Detect which cell encompasses the target text, then output its (X, Y) center coordinate. 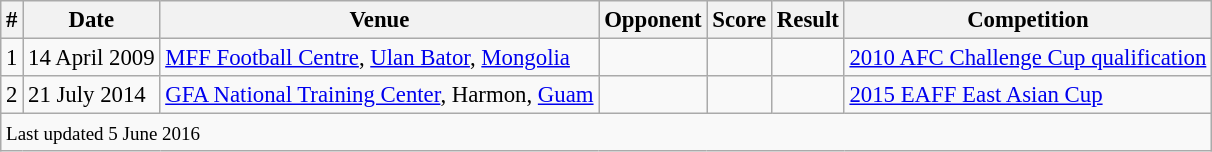
# (12, 20)
1 (12, 58)
2 (12, 95)
Venue (380, 20)
Date (92, 20)
Opponent (653, 20)
Last updated 5 June 2016 (606, 133)
2015 EAFF East Asian Cup (1028, 95)
MFF Football Centre, Ulan Bator, Mongolia (380, 58)
Result (808, 20)
Competition (1028, 20)
Score (740, 20)
14 April 2009 (92, 58)
2010 AFC Challenge Cup qualification (1028, 58)
21 July 2014 (92, 95)
GFA National Training Center, Harmon, Guam (380, 95)
